Scan for the cell matching the given text and deliver its (x, y) coordinate at center. 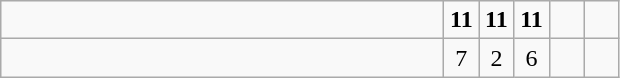
7 (462, 58)
6 (532, 58)
2 (496, 58)
